Find where the given text appears and provide that cell's center as (X, Y) coordinate. 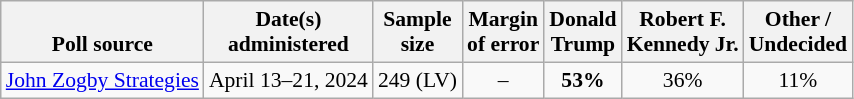
11% (798, 80)
249 (LV) (418, 80)
Samplesize (418, 32)
Date(s)administered (288, 32)
36% (683, 80)
Other /Undecided (798, 32)
DonaldTrump (582, 32)
April 13–21, 2024 (288, 80)
Marginof error (503, 32)
– (503, 80)
53% (582, 80)
Robert F.Kennedy Jr. (683, 32)
Poll source (102, 32)
John Zogby Strategies (102, 80)
